Pinpoint the cell where the given text exists, returning its (X, Y) midpoint coordinate. 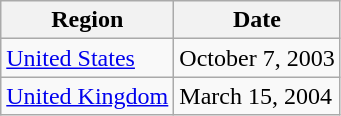
Region (88, 20)
United States (88, 58)
Date (257, 20)
March 15, 2004 (257, 96)
October 7, 2003 (257, 58)
United Kingdom (88, 96)
